Search for the cell housing the specified text and yield its [X, Y] center coordinate. 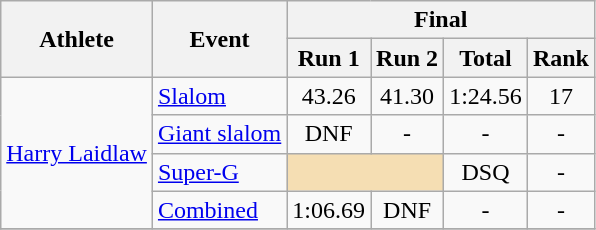
Super-G [219, 172]
1:06.69 [329, 210]
Combined [219, 210]
DSQ [486, 172]
Run 1 [329, 58]
1:24.56 [486, 96]
Run 2 [408, 58]
Final [441, 20]
Event [219, 39]
Giant slalom [219, 134]
17 [560, 96]
Slalom [219, 96]
Rank [560, 58]
Athlete [77, 39]
43.26 [329, 96]
Harry Laidlaw [77, 153]
Total [486, 58]
41.30 [408, 96]
